Detect which cell encompasses the target text, then output its (x, y) center coordinate. 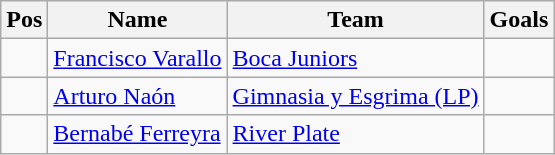
Francisco Varallo (138, 58)
Boca Juniors (356, 58)
Arturo Naón (138, 96)
Team (356, 20)
Bernabé Ferreyra (138, 134)
River Plate (356, 134)
Goals (519, 20)
Pos (24, 20)
Name (138, 20)
Gimnasia y Esgrima (LP) (356, 96)
